Detect which cell encompasses the target text, then output its (x, y) center coordinate. 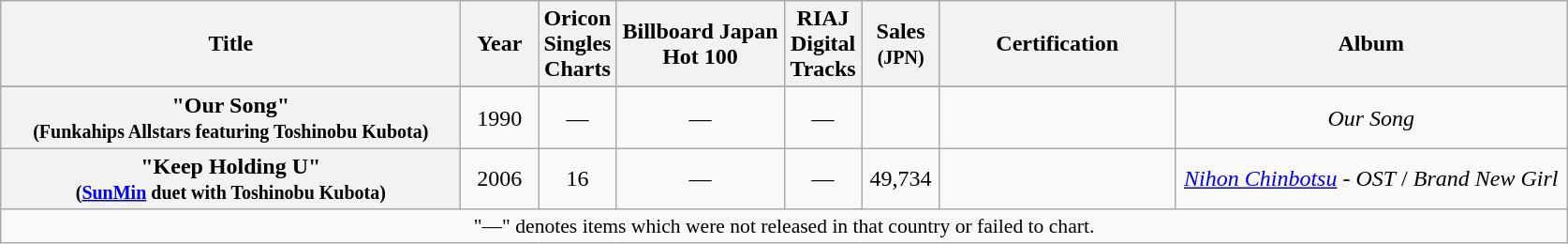
"Our Song" (Funkahips Allstars featuring Toshinobu Kubota) (230, 118)
49,734 (901, 178)
Billboard Japan Hot 100 (701, 44)
Year (500, 44)
2006 (500, 178)
1990 (500, 118)
Sales (JPN) (901, 44)
"—" denotes items which were not released in that country or failed to chart. (785, 226)
16 (577, 178)
Title (230, 44)
Nihon Chinbotsu - OST / Brand New Girl (1371, 178)
Our Song (1371, 118)
Oricon Singles Charts (577, 44)
"Keep Holding U" (SunMin duet with Toshinobu Kubota) (230, 178)
Album (1371, 44)
Certification (1057, 44)
RIAJ Digital Tracks (822, 44)
